Extract the (x, y) coordinate from the center of the cell holding the provided text.  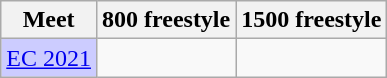
EC 2021 (49, 58)
800 freestyle (166, 20)
Meet (49, 20)
1500 freestyle (312, 20)
